Return [x, y] of the center of cell containing provided text 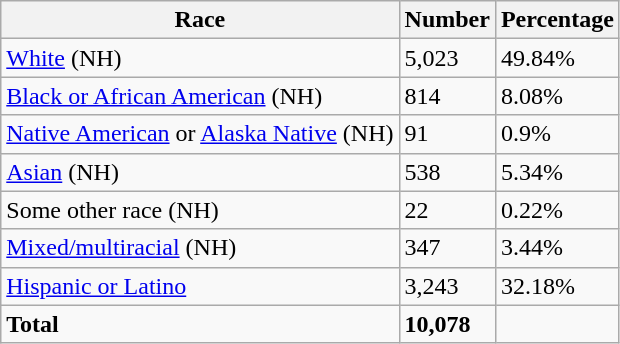
Percentage [557, 20]
Number [447, 20]
10,078 [447, 324]
Asian (NH) [200, 172]
3,243 [447, 286]
32.18% [557, 286]
Hispanic or Latino [200, 286]
Native American or Alaska Native (NH) [200, 134]
Mixed/multiracial (NH) [200, 248]
3.44% [557, 248]
0.9% [557, 134]
Race [200, 20]
814 [447, 96]
5.34% [557, 172]
538 [447, 172]
91 [447, 134]
Some other race (NH) [200, 210]
White (NH) [200, 58]
347 [447, 248]
5,023 [447, 58]
8.08% [557, 96]
Total [200, 324]
22 [447, 210]
49.84% [557, 58]
Black or African American (NH) [200, 96]
0.22% [557, 210]
